Return (x, y) of the center of cell containing provided text 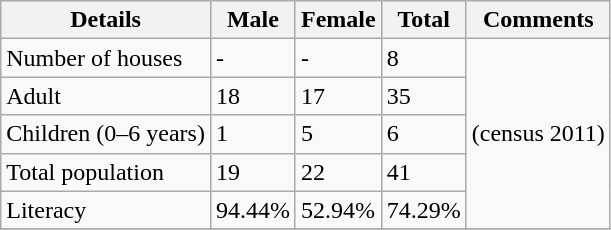
Literacy (106, 210)
Male (252, 20)
Comments (538, 20)
74.29% (424, 210)
35 (424, 96)
1 (252, 134)
41 (424, 172)
Children (0–6 years) (106, 134)
Details (106, 20)
Adult (106, 96)
94.44% (252, 210)
17 (338, 96)
Number of houses (106, 58)
19 (252, 172)
Total population (106, 172)
52.94% (338, 210)
Female (338, 20)
18 (252, 96)
22 (338, 172)
Total (424, 20)
8 (424, 58)
(census 2011) (538, 134)
5 (338, 134)
6 (424, 134)
